Return the [x, y] coordinate for the center point of the cell that contains the specified text.  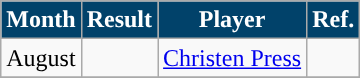
Result [119, 20]
August [41, 58]
Player [232, 20]
Ref. [334, 20]
Christen Press [232, 58]
Month [41, 20]
